Return [x, y] of the center of cell containing provided text 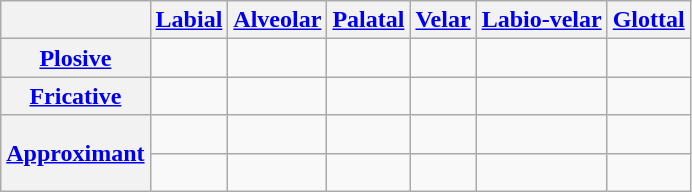
Alveolar [278, 20]
Velar [443, 20]
Fricative [76, 96]
Palatal [368, 20]
Glottal [648, 20]
Approximant [76, 153]
Labio-velar [542, 20]
Labial [189, 20]
Plosive [76, 58]
